Return the (X, Y) coordinate for the center point of the cell that contains the specified text.  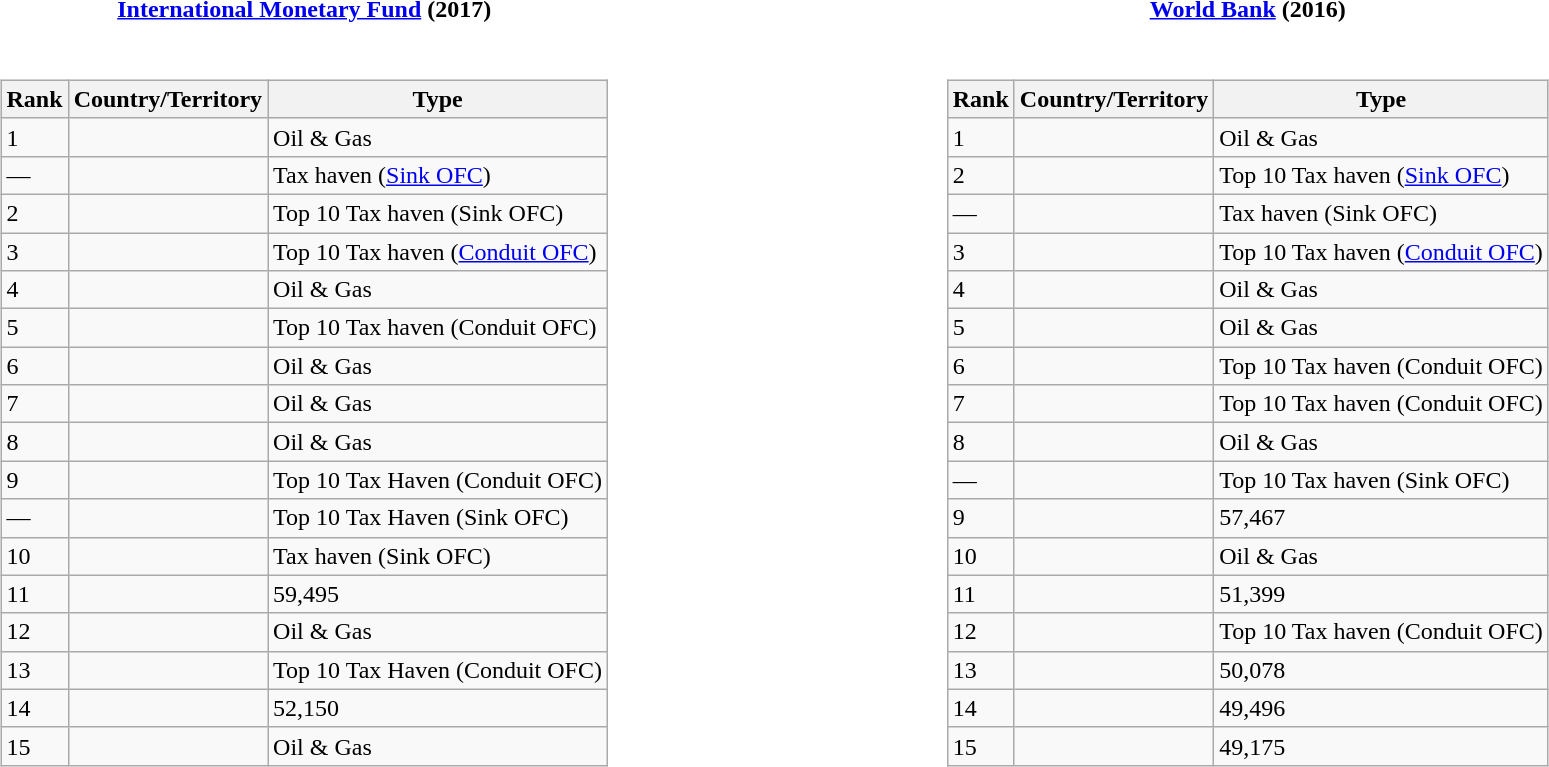
50,078 (1382, 670)
52,150 (438, 708)
49,175 (1382, 746)
Top 10 Tax Haven (Sink OFC) (438, 518)
59,495 (438, 594)
51,399 (1382, 594)
57,467 (1382, 518)
49,496 (1382, 708)
